Capture the cell that displays the provided text and extract its (x, y) central coordinate. 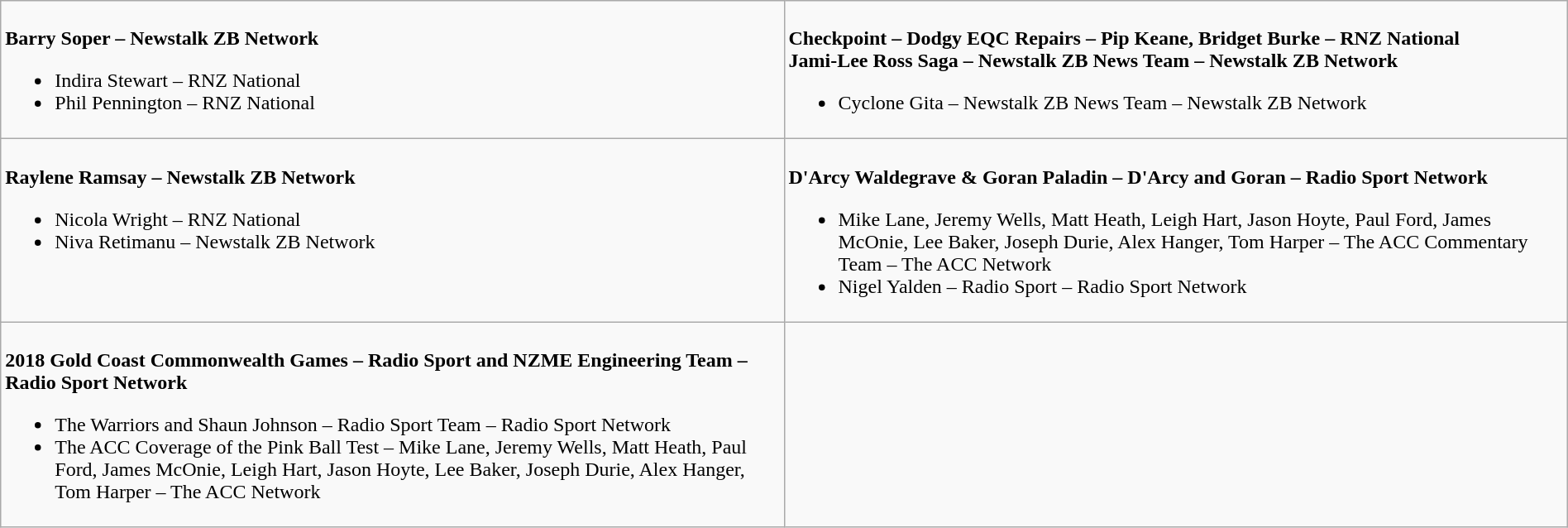
Raylene Ramsay – Newstalk ZB NetworkNicola Wright – RNZ NationalNiva Retimanu – Newstalk ZB Network (392, 230)
Barry Soper – Newstalk ZB NetworkIndira Stewart – RNZ NationalPhil Pennington – RNZ National (392, 70)
